Search for the cell housing the specified text and yield its [x, y] center coordinate. 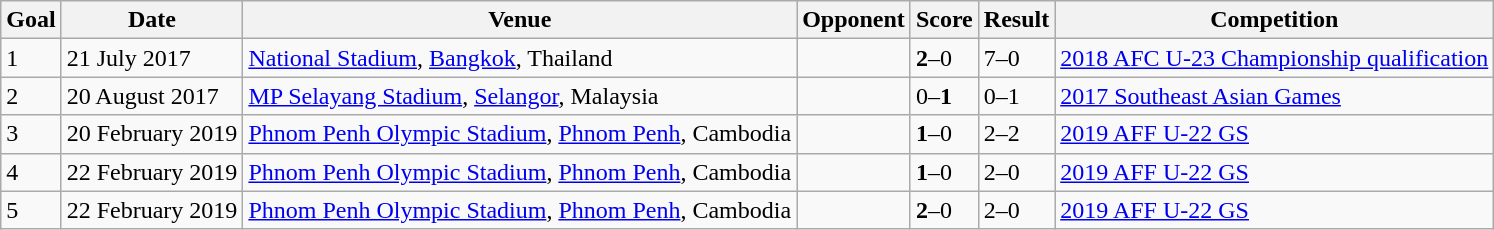
Result [1016, 20]
7–0 [1016, 58]
Score [944, 20]
2 [31, 96]
Date [152, 20]
Venue [520, 20]
National Stadium, Bangkok, Thailand [520, 58]
20 August 2017 [152, 96]
4 [31, 172]
20 February 2019 [152, 134]
2017 Southeast Asian Games [1274, 96]
1 [31, 58]
21 July 2017 [152, 58]
5 [31, 210]
2–2 [1016, 134]
Opponent [854, 20]
MP Selayang Stadium, Selangor, Malaysia [520, 96]
Goal [31, 20]
Competition [1274, 20]
2018 AFC U-23 Championship qualification [1274, 58]
3 [31, 134]
